Scan for the cell matching the given text and deliver its (X, Y) coordinate at center. 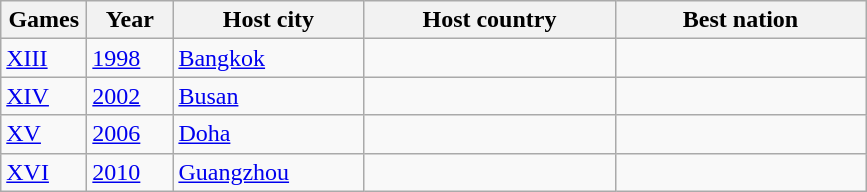
2010 (130, 172)
XV (44, 134)
2002 (130, 96)
Host city (268, 20)
Bangkok (268, 58)
Doha (268, 134)
Year (130, 20)
Busan (268, 96)
XIV (44, 96)
2006 (130, 134)
XIII (44, 58)
Host country (490, 20)
XVI (44, 172)
Best nation (740, 20)
1998 (130, 58)
Games (44, 20)
Guangzhou (268, 172)
